Capture the cell that displays the provided text and extract its [X, Y] central coordinate. 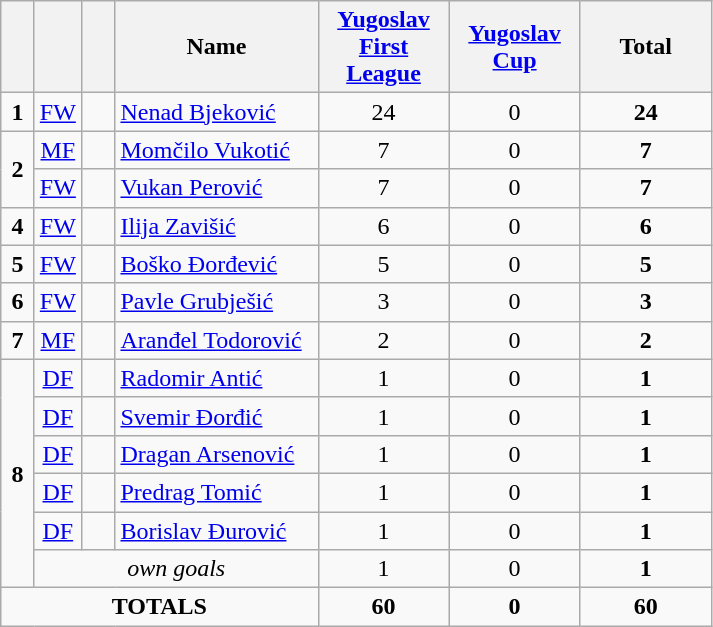
Nenad Bjeković [216, 112]
Dragan Arsenović [216, 454]
Borislav Đurović [216, 531]
own goals [176, 569]
Predrag Tomić [216, 492]
Momčilo Vukotić [216, 150]
Radomir Antić [216, 378]
Boško Đorđević [216, 264]
Ilija Zavišić [216, 226]
Aranđel Todorović [216, 340]
Yugoslav First League [384, 47]
Total [646, 47]
Svemir Đorđić [216, 416]
Vukan Perović [216, 188]
TOTALS [160, 607]
Yugoslav Cup [514, 47]
4 [18, 226]
Name [216, 47]
Pavle Grubješić [216, 302]
8 [18, 473]
